Extract the [X, Y] coordinate from the center of the cell holding the provided text.  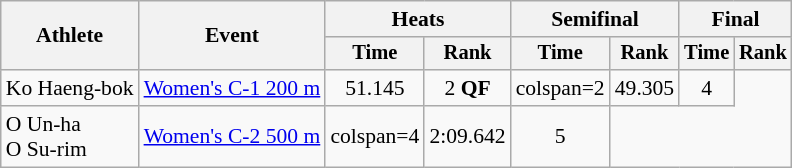
colspan=2 [560, 88]
Athlete [70, 36]
49.305 [644, 88]
Semifinal [596, 19]
Women's C-1 200 m [232, 88]
Women's C-2 500 m [232, 136]
Final [735, 19]
Ko Haeng-bok [70, 88]
2:09.642 [467, 136]
51.145 [374, 88]
colspan=4 [374, 136]
Heats [418, 19]
4 [706, 88]
O Un-haO Su-rim [70, 136]
5 [560, 136]
2 QF [467, 88]
Event [232, 36]
